Return the (X, Y) coordinate for the center point of the cell that contains the specified text.  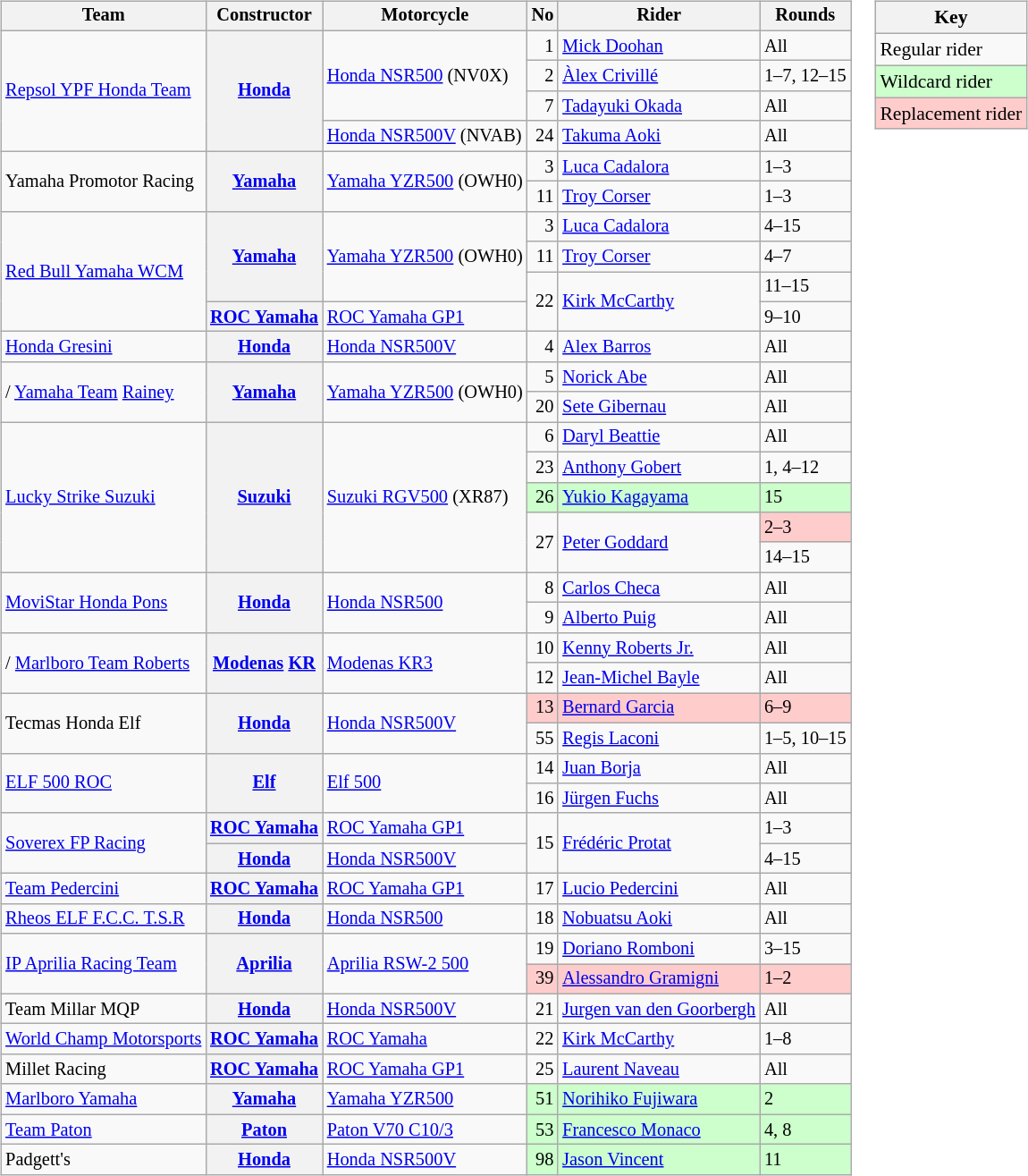
Norihiko Fujiwara (659, 1099)
Rounds (805, 16)
Lucio Pedercini (659, 889)
39 (543, 979)
11–15 (805, 287)
MoviStar Honda Pons (104, 603)
Jurgen van den Goorbergh (659, 1009)
26 (543, 497)
Team Pedercini (104, 889)
53 (543, 1129)
Team (104, 16)
Marlboro Yamaha (104, 1099)
Key (951, 18)
Daryl Beattie (659, 437)
Sete Gibernau (659, 407)
Takuma Aoki (659, 136)
Regular rider (951, 49)
1–2 (805, 979)
Constructor (265, 16)
Tecmas Honda Elf (104, 723)
Bernard Garcia (659, 708)
24 (543, 136)
27 (543, 542)
Nobuatsu Aoki (659, 918)
1 (543, 46)
4 (543, 347)
13 (543, 708)
Doriano Romboni (659, 949)
Elf 500 (426, 783)
Alex Barros (659, 347)
55 (543, 738)
4, 8 (805, 1129)
Jason Vincent (659, 1160)
Yamaha Promotor Racing (104, 181)
Modenas KR (265, 662)
8 (543, 588)
7 (543, 106)
Modenas KR3 (426, 662)
Àlex Crivillé (659, 76)
Frédéric Protat (659, 842)
Kenny Roberts Jr. (659, 647)
Suzuki (265, 497)
Suzuki RGV500 (XR87) (426, 497)
6–9 (805, 708)
23 (543, 467)
Honda NSR500V (NVAB) (426, 136)
1, 4–12 (805, 467)
IP Aprilia Racing Team (104, 964)
1–7, 12–15 (805, 76)
19 (543, 949)
1–5, 10–15 (805, 738)
Aprilia (265, 964)
20 (543, 407)
No (543, 16)
Carlos Checa (659, 588)
Motorcycle (426, 16)
Aprilia RSW-2 500 (426, 964)
Jean-Michel Bayle (659, 678)
Paton V70 C10/3 (426, 1129)
Repsol YPF Honda Team (104, 91)
Honda NSR500 (NV0X) (426, 75)
10 (543, 647)
Millet Racing (104, 1070)
Soverex FP Racing (104, 842)
/ Marlboro Team Roberts (104, 662)
16 (543, 799)
Laurent Naveau (659, 1070)
Regis Laconi (659, 738)
98 (543, 1160)
Alessandro Gramigni (659, 979)
18 (543, 918)
Elf (265, 783)
4–7 (805, 257)
Team Millar MQP (104, 1009)
Replacement rider (951, 114)
Alberto Puig (659, 618)
Wildcard rider (951, 81)
Red Bull Yamaha WCM (104, 272)
25 (543, 1070)
Norick Abe (659, 377)
Rider (659, 16)
14 (543, 768)
2–3 (805, 528)
World Champ Motorsports (104, 1039)
Jürgen Fuchs (659, 799)
Yukio Kagayama (659, 497)
1–8 (805, 1039)
3–15 (805, 949)
Padgett's (104, 1160)
Yamaha YZR500 (426, 1099)
14–15 (805, 557)
Juan Borja (659, 768)
Lucky Strike Suzuki (104, 497)
Anthony Gobert (659, 467)
Mick Doohan (659, 46)
/ Yamaha Team Rainey (104, 392)
Tadayuki Okada (659, 106)
9 (543, 618)
Francesco Monaco (659, 1129)
Paton (265, 1129)
ELF 500 ROC (104, 783)
51 (543, 1099)
12 (543, 678)
Rheos ELF F.C.C. T.S.R (104, 918)
Honda Gresini (104, 347)
5 (543, 377)
21 (543, 1009)
17 (543, 889)
6 (543, 437)
Team Paton (104, 1129)
Peter Goddard (659, 542)
9–10 (805, 317)
